Provide the (X, Y) coordinate of the cell's center where the given text is located.  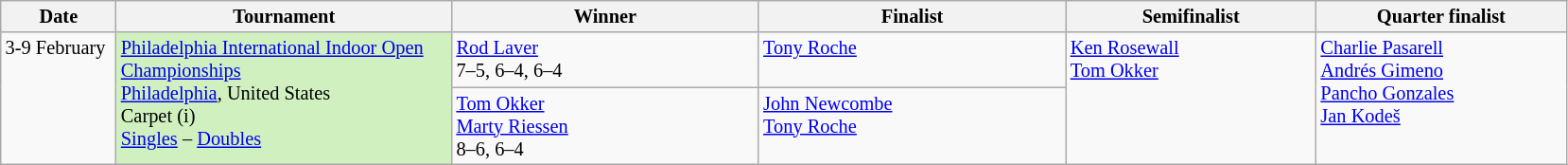
John Newcombe Tony Roche (912, 126)
Tom Okker Marty Riessen8–6, 6–4 (605, 126)
3-9 February (59, 99)
Winner (605, 16)
Tony Roche (912, 60)
Quarter finalist (1441, 16)
Charlie Pasarell Andrés Gimeno Pancho Gonzales Jan Kodeš (1441, 99)
Finalist (912, 16)
Semifinalist (1192, 16)
Philadelphia International Indoor Open Championships Philadelphia, United StatesCarpet (i)Singles – Doubles (284, 99)
Tournament (284, 16)
Rod Laver7–5, 6–4, 6–4 (605, 60)
Ken Rosewall Tom Okker (1192, 99)
Date (59, 16)
